Provide the (X, Y) coordinate of the cell's center where the given text is located.  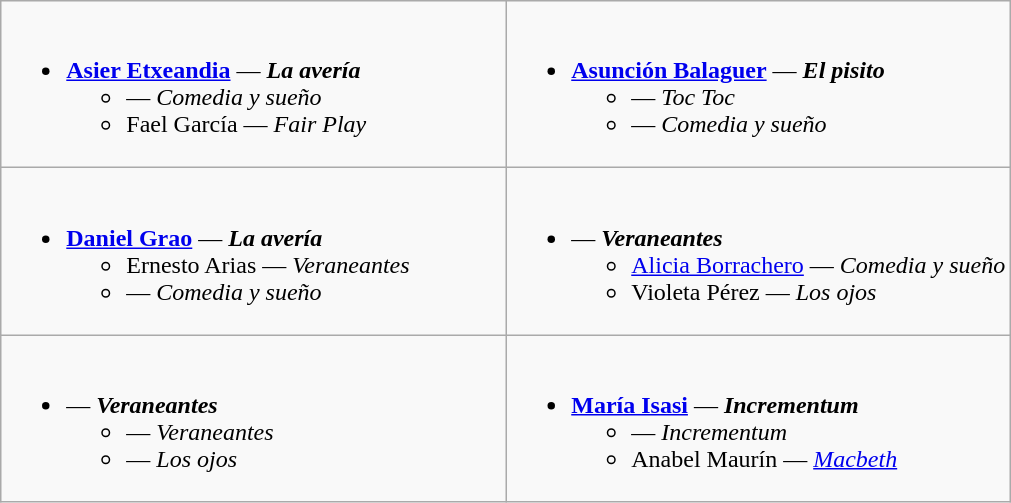
Asier Etxeandia — La avería — Comedia y sueñoFael García — Fair Play (254, 84)
María Isasi — Incrementum — IncrementumAnabel Maurín — Macbeth (758, 418)
Daniel Grao — La averíaErnesto Arias — Veraneantes — Comedia y sueño (254, 252)
Asunción Balaguer — El pisito — Toc Toc — Comedia y sueño (758, 84)
— VeraneantesAlicia Borrachero — Comedia y sueñoVioleta Pérez — Los ojos (758, 252)
— Veraneantes — Veraneantes — Los ojos (254, 418)
